Find where the given text appears and provide that cell's center as [x, y] coordinate. 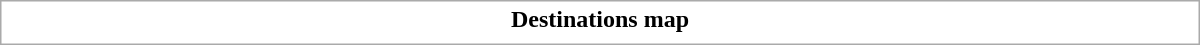
Destinations map [600, 19]
